Find where the given text appears and provide that cell's center as [X, Y] coordinate. 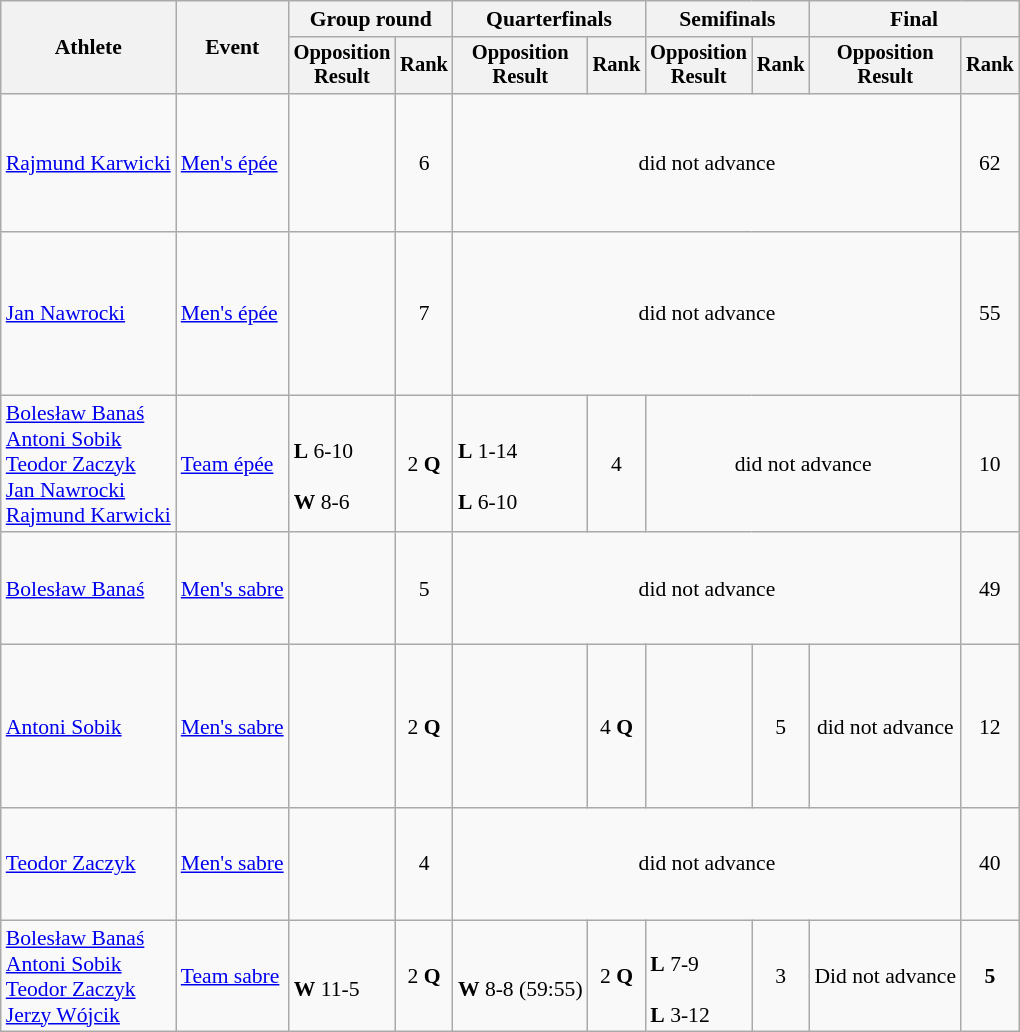
Semifinals [727, 19]
L 7-9 L 3-12 [698, 976]
49 [990, 589]
L 1-14 L 6-10 [520, 464]
Jan Nawrocki [88, 314]
55 [990, 314]
12 [990, 726]
4 Q [617, 726]
Team épée [232, 464]
Team sabre [232, 976]
3 [781, 976]
Bolesław BanaśAntoni SobikTeodor ZaczykJan NawrockiRajmund Karwicki [88, 464]
40 [990, 864]
7 [424, 314]
Event [232, 48]
Group round [371, 19]
10 [990, 464]
W 11-5 [342, 976]
Final [914, 19]
Rajmund Karwicki [88, 163]
Bolesław Banaś [88, 589]
Did not advance [885, 976]
Bolesław BanaśAntoni SobikTeodor ZaczykJerzy Wójcik [88, 976]
L 6-10 W 8-6 [342, 464]
Quarterfinals [549, 19]
W 8-8 (59:55) [520, 976]
6 [424, 163]
Antoni Sobik [88, 726]
62 [990, 163]
Teodor Zaczyk [88, 864]
Athlete [88, 48]
